Locate the cell with the specified text and output its (X, Y) center coordinate. 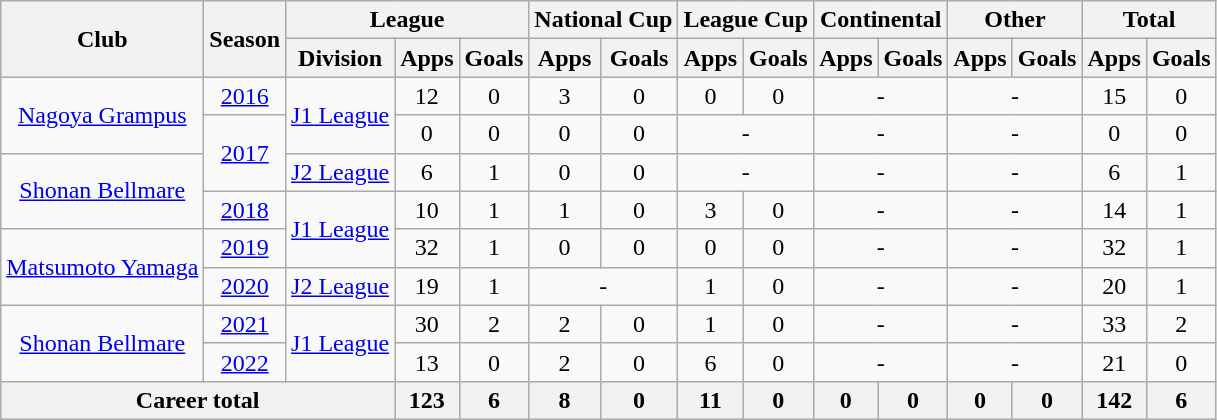
2020 (245, 286)
Other (1015, 20)
League Cup (746, 20)
2016 (245, 96)
21 (1114, 362)
Career total (198, 400)
League (408, 20)
15 (1114, 96)
13 (427, 362)
30 (427, 324)
Division (340, 58)
Club (102, 39)
20 (1114, 286)
Nagoya Grampus (102, 115)
2021 (245, 324)
National Cup (604, 20)
Total (1149, 20)
10 (427, 210)
2018 (245, 210)
19 (427, 286)
33 (1114, 324)
2017 (245, 153)
142 (1114, 400)
Season (245, 39)
2022 (245, 362)
8 (565, 400)
Matsumoto Yamaga (102, 267)
14 (1114, 210)
11 (710, 400)
12 (427, 96)
Continental (881, 20)
2019 (245, 248)
123 (427, 400)
